Detect which cell encompasses the target text, then output its [X, Y] center coordinate. 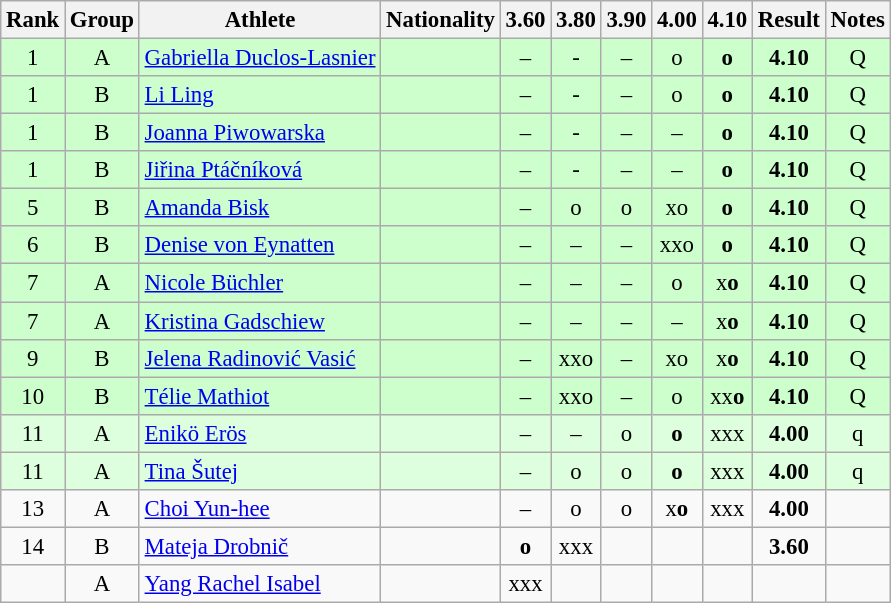
Denise von Eynatten [260, 245]
9 [33, 358]
10 [33, 396]
Notes [858, 20]
Choi Yun-hee [260, 509]
Télie Mathiot [260, 396]
3.80 [576, 20]
5 [33, 208]
Group [102, 20]
Joanna Piwowarska [260, 133]
Enikö Erös [260, 433]
Rank [33, 20]
6 [33, 245]
Result [790, 20]
Tina Šutej [260, 471]
Amanda Bisk [260, 208]
Yang Rachel Isabel [260, 584]
3.90 [626, 20]
Jiřina Ptáčníková [260, 170]
Jelena Radinović Vasić [260, 358]
Li Ling [260, 95]
14 [33, 546]
Gabriella Duclos-Lasnier [260, 58]
13 [33, 509]
Nationality [440, 20]
Kristina Gadschiew [260, 321]
Mateja Drobnič [260, 546]
Nicole Büchler [260, 283]
Athlete [260, 20]
